Determine the (x, y) coordinate at the center of the cell enclosing the given text.  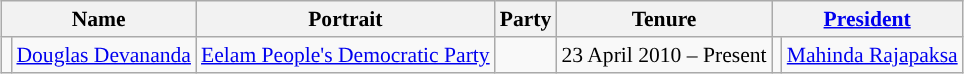
Mahinda Rajapaksa (872, 55)
23 April 2010 – Present (664, 55)
Eelam People's Democratic Party (346, 55)
President (868, 19)
Douglas Devananda (104, 55)
Portrait (346, 19)
Name (98, 19)
Party (526, 19)
Tenure (664, 19)
